Output the [X, Y] coordinate of the center of the cell containing the given text.  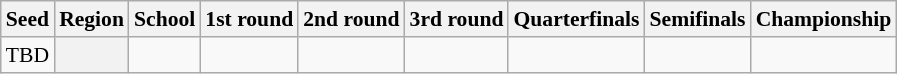
Region [92, 19]
TBD [28, 55]
3rd round [457, 19]
Semifinals [698, 19]
School [164, 19]
Quarterfinals [576, 19]
Seed [28, 19]
2nd round [351, 19]
1st round [249, 19]
Championship [824, 19]
